Return [X, Y] of the center of cell containing provided text 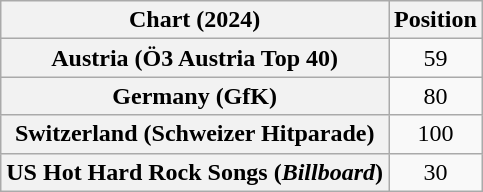
US Hot Hard Rock Songs (Billboard) [195, 172]
59 [436, 58]
Austria (Ö3 Austria Top 40) [195, 58]
30 [436, 172]
Position [436, 20]
Switzerland (Schweizer Hitparade) [195, 134]
80 [436, 96]
Germany (GfK) [195, 96]
100 [436, 134]
Chart (2024) [195, 20]
